Pinpoint the cell where the given text exists, returning its [x, y] midpoint coordinate. 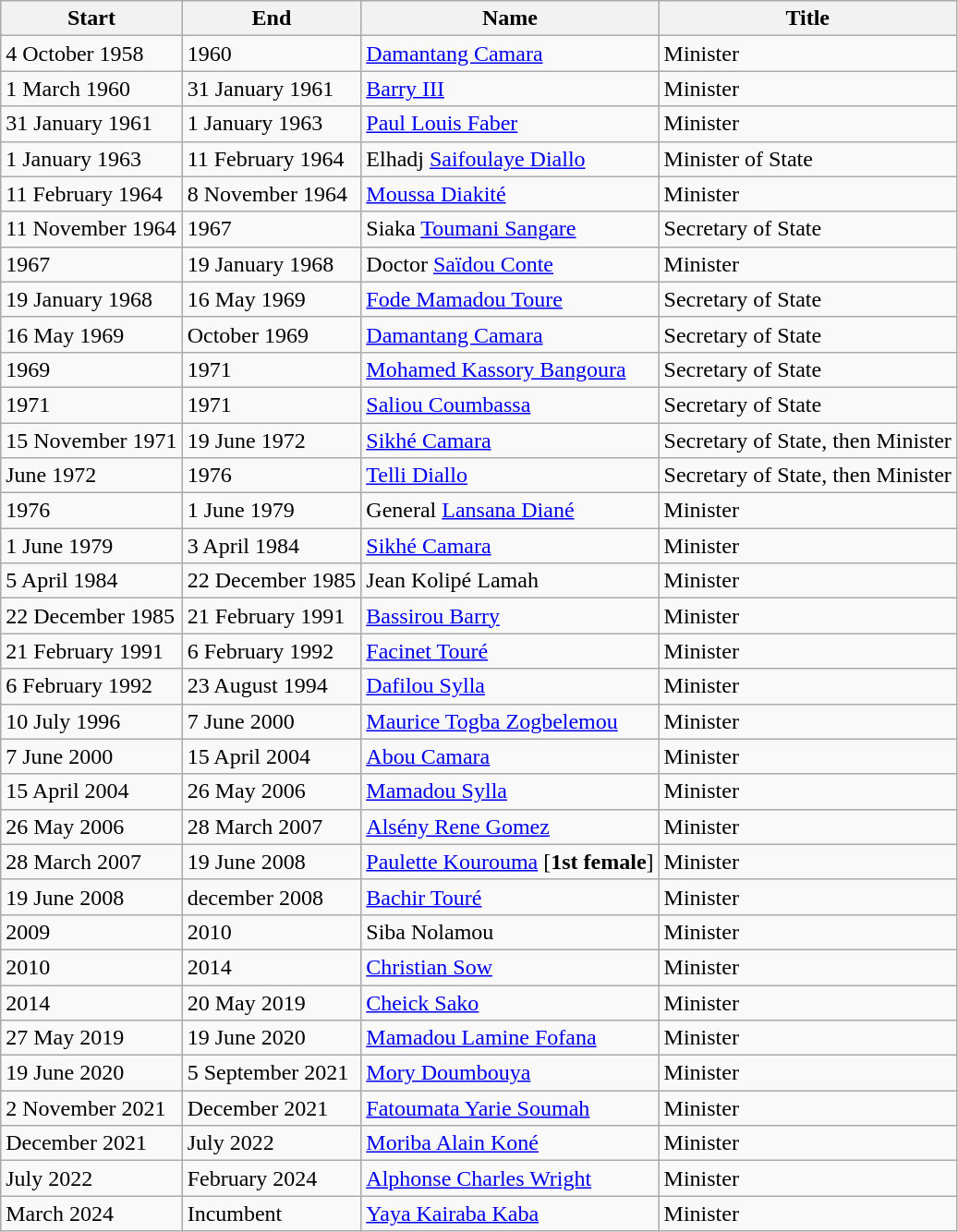
Paulette Kourouma [1st female] [510, 862]
June 1972 [91, 476]
15 November 1971 [91, 441]
Mamadou Sylla [510, 791]
Christian Sow [510, 967]
1 March 1960 [91, 89]
General Lansana Diané [510, 511]
Name [510, 18]
3 April 1984 [272, 546]
Saliou Coumbassa [510, 405]
19 June 1972 [272, 441]
Yaya Kairaba Kaba [510, 1214]
Jean Kolipé Lamah [510, 581]
Maurice Togba Zogbelemou [510, 721]
Bachir Touré [510, 897]
23 August 1994 [272, 686]
1960 [272, 54]
Cheick Sako [510, 1002]
8 November 1964 [272, 194]
Siaka Toumani Sangare [510, 229]
Incumbent [272, 1214]
Minister of State [807, 159]
Barry III [510, 89]
11 November 1964 [91, 229]
Elhadj Saifoulaye Diallo [510, 159]
Mamadou Lamine Fofana [510, 1038]
Mohamed Kassory Bangoura [510, 369]
10 July 1996 [91, 721]
2 November 2021 [91, 1108]
Moussa Diakité [510, 194]
Dafilou Sylla [510, 686]
Moriba Alain Koné [510, 1143]
27 May 2019 [91, 1038]
Title [807, 18]
2009 [91, 932]
Paul Louis Faber [510, 124]
Telli Diallo [510, 476]
October 1969 [272, 334]
december 2008 [272, 897]
Mory Doumbouya [510, 1073]
End [272, 18]
Alsény Rene Gomez [510, 827]
Alphonse Charles Wright [510, 1178]
Fatoumata Yarie Soumah [510, 1108]
4 October 1958 [91, 54]
Doctor Saïdou Conte [510, 264]
Start [91, 18]
20 May 2019 [272, 1002]
Facinet Touré [510, 651]
Bassirou Barry [510, 616]
Abou Camara [510, 756]
1969 [91, 369]
Siba Nolamou [510, 932]
March 2024 [91, 1214]
Fode Mamadou Toure [510, 299]
February 2024 [272, 1178]
5 April 1984 [91, 581]
5 September 2021 [272, 1073]
